Detect which cell encompasses the target text, then output its (X, Y) center coordinate. 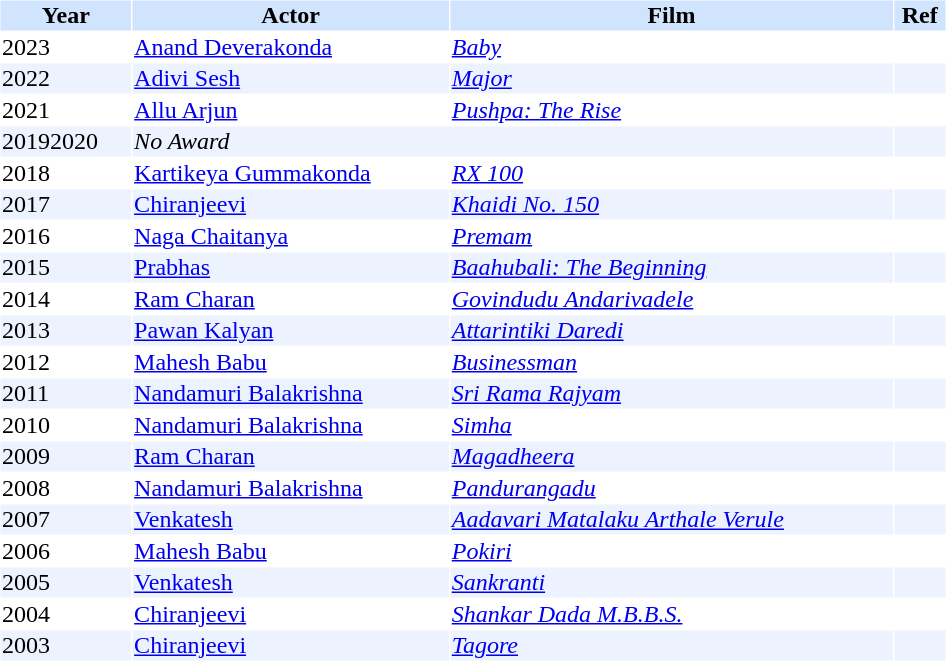
Pokiri (671, 551)
2018 (66, 173)
Aadavari Matalaku Arthale Verule (671, 519)
2003 (66, 645)
2007 (66, 519)
2009 (66, 457)
2011 (66, 393)
2006 (66, 551)
2016 (66, 236)
2010 (66, 425)
RX 100 (671, 173)
Govindudu Andarivadele (671, 299)
No Award (513, 141)
Khaidi No. 150 (671, 205)
Sri Rama Rajyam (671, 393)
Actor (291, 15)
Tagore (671, 645)
2022 (66, 79)
2021 (66, 110)
20192020 (66, 141)
Businessman (671, 362)
2008 (66, 488)
Attarintiki Daredi (671, 331)
Baby (671, 47)
Ref (920, 15)
Anand Deverakonda (291, 47)
Baahubali: The Beginning (671, 267)
Pandurangadu (671, 488)
2005 (66, 583)
Prabhas (291, 267)
Simha (671, 425)
2015 (66, 267)
2013 (66, 331)
Major (671, 79)
Naga Chaitanya (291, 236)
2014 (66, 299)
Pawan Kalyan (291, 331)
2023 (66, 47)
Kartikeya Gummakonda (291, 173)
Shankar Dada M.B.B.S. (671, 614)
Magadheera (671, 457)
Pushpa: The Rise (671, 110)
Adivi Sesh (291, 79)
2012 (66, 362)
Film (671, 15)
Premam (671, 236)
2017 (66, 205)
Sankranti (671, 583)
Allu Arjun (291, 110)
Year (66, 15)
2004 (66, 614)
